Capture the cell that displays the provided text and extract its (X, Y) central coordinate. 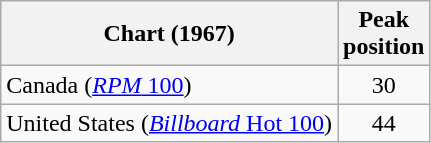
Canada (RPM 100) (170, 85)
30 (384, 85)
Peakposition (384, 34)
United States (Billboard Hot 100) (170, 123)
44 (384, 123)
Chart (1967) (170, 34)
